Provide the [X, Y] coordinate of the cell's center where the given text is located.  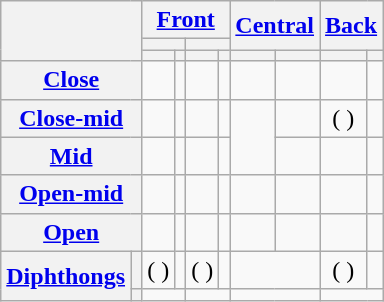
Central [275, 26]
Mid [72, 156]
Diphthongs [66, 276]
Close [72, 80]
Front [186, 20]
Close-mid [72, 118]
Open-mid [72, 194]
Open [72, 232]
Back [352, 26]
